Determine the (x, y) coordinate at the center of the cell enclosing the given text.  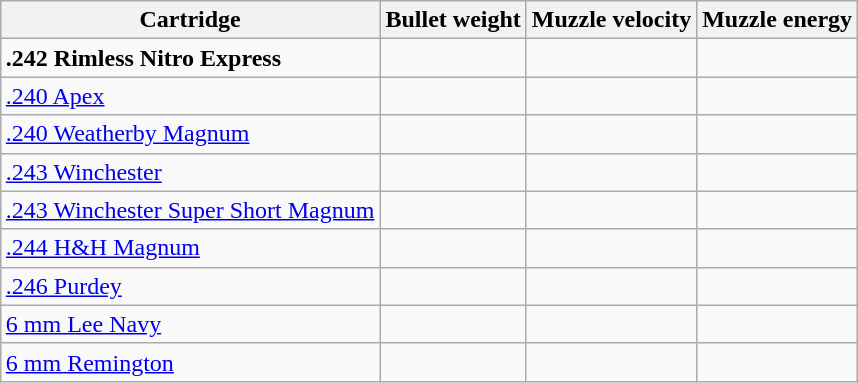
6 mm Remington (190, 362)
.246 Purdey (190, 286)
.242 Rimless Nitro Express (190, 58)
Muzzle velocity (611, 20)
.243 Winchester (190, 172)
.243 Winchester Super Short Magnum (190, 210)
Cartridge (190, 20)
Muzzle energy (778, 20)
Bullet weight (453, 20)
.244 H&H Magnum (190, 248)
6 mm Lee Navy (190, 324)
.240 Apex (190, 96)
.240 Weatherby Magnum (190, 134)
